Find where the given text appears and provide that cell's center as [x, y] coordinate. 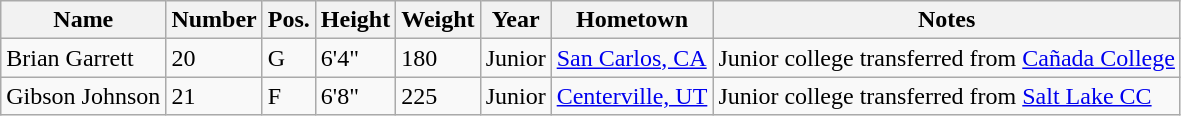
Gibson Johnson [84, 96]
G [288, 58]
Junior college transferred from Cañada College [947, 58]
Height [355, 20]
Notes [947, 20]
Number [214, 20]
Name [84, 20]
180 [438, 58]
F [288, 96]
Hometown [632, 20]
Centerville, UT [632, 96]
Weight [438, 20]
225 [438, 96]
Pos. [288, 20]
San Carlos, CA [632, 58]
20 [214, 58]
Year [516, 20]
Brian Garrett [84, 58]
21 [214, 96]
6'8" [355, 96]
6'4" [355, 58]
Junior college transferred from Salt Lake CC [947, 96]
